Determine the [x, y] coordinate at the center of the cell enclosing the given text.  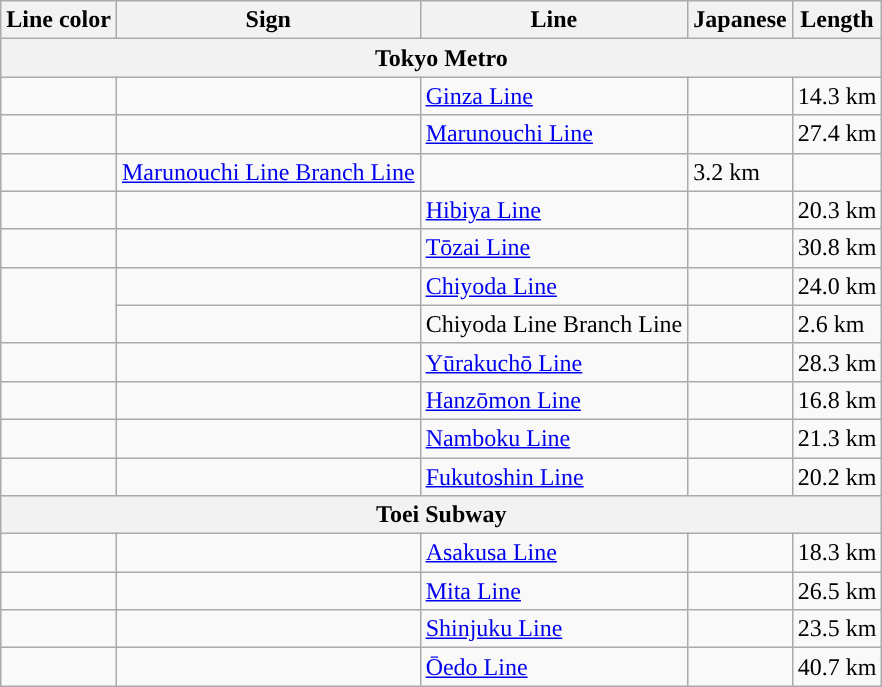
26.5 km [837, 591]
Marunouchi Line Branch Line [268, 172]
14.3 km [837, 96]
Yūrakuchō Line [554, 362]
Mita Line [554, 591]
18.3 km [837, 553]
Hanzōmon Line [554, 400]
Tokyo Metro [442, 58]
Line color [59, 20]
20.2 km [837, 477]
3.2 km [740, 172]
Shinjuku Line [554, 629]
Namboku Line [554, 438]
Line [554, 20]
27.4 km [837, 134]
2.6 km [837, 324]
Marunouchi Line [554, 134]
Japanese [740, 20]
Ginza Line [554, 96]
21.3 km [837, 438]
Asakusa Line [554, 553]
Sign [268, 20]
40.7 km [837, 667]
16.8 km [837, 400]
Ōedo Line [554, 667]
Hibiya Line [554, 210]
Toei Subway [442, 515]
23.5 km [837, 629]
Fukutoshin Line [554, 477]
Length [837, 20]
Chiyoda Line [554, 286]
30.8 km [837, 248]
Tōzai Line [554, 248]
20.3 km [837, 210]
24.0 km [837, 286]
28.3 km [837, 362]
Chiyoda Line Branch Line [554, 324]
